For the text-containing cell, return its midpoint in [x, y] coordinate format. 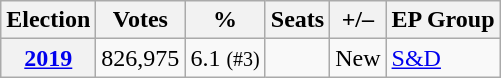
2019 [48, 58]
+/– [358, 20]
Election [48, 20]
EP Group [443, 20]
6.1 (#3) [225, 58]
New [358, 58]
826,975 [140, 58]
S&D [443, 58]
% [225, 20]
Seats [297, 20]
Votes [140, 20]
